Extract the (X, Y) coordinate from the center of the cell holding the provided text.  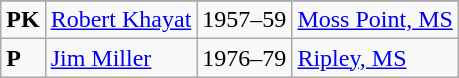
Jim Miller (121, 58)
Ripley, MS (375, 58)
Robert Khayat (121, 20)
1957–59 (244, 20)
1976–79 (244, 58)
P (23, 58)
Moss Point, MS (375, 20)
PK (23, 20)
